Detect which cell encompasses the target text, then output its (x, y) center coordinate. 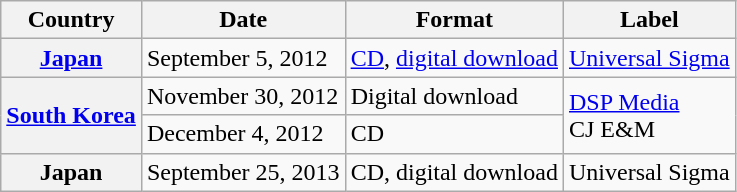
Label (649, 20)
September 5, 2012 (243, 58)
Digital download (454, 96)
Format (454, 20)
South Korea (72, 115)
Date (243, 20)
December 4, 2012 (243, 134)
September 25, 2013 (243, 172)
DSP MediaCJ E&M (649, 115)
CD (454, 134)
November 30, 2012 (243, 96)
Country (72, 20)
